Output the [x, y] coordinate of the center of the cell containing the given text.  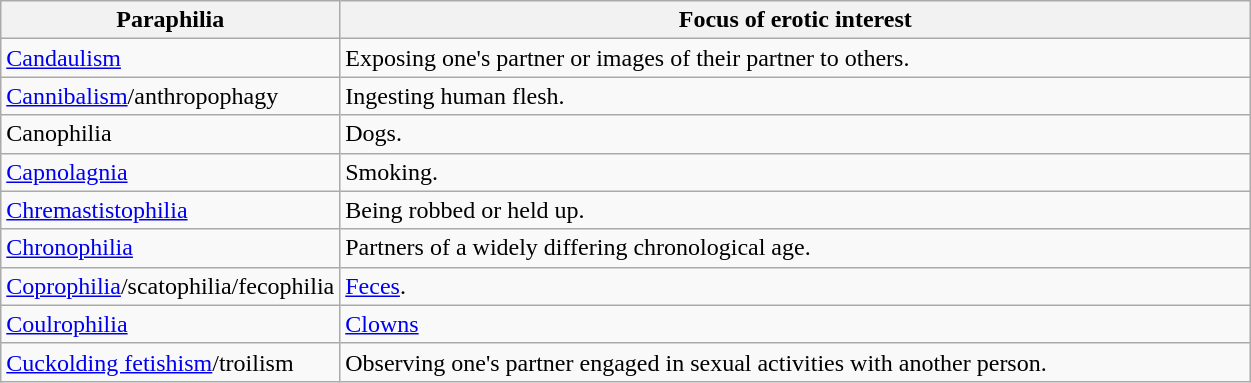
Canophilia [170, 134]
Feces. [796, 286]
Chremastistophilia [170, 210]
Coprophilia/scatophilia/fecophilia [170, 286]
Observing one's partner engaged in sexual activities with another person. [796, 362]
Being robbed or held up. [796, 210]
Cuckolding fetishism/troilism [170, 362]
Cannibalism/anthropophagy [170, 96]
Capnolagnia [170, 172]
Focus of erotic interest [796, 20]
Ingesting human flesh. [796, 96]
Partners of a widely differing chronological age. [796, 248]
Candaulism [170, 58]
Paraphilia [170, 20]
Clowns [796, 324]
Coulrophilia [170, 324]
Smoking. [796, 172]
Chronophilia [170, 248]
Dogs. [796, 134]
Exposing one's partner or images of their partner to others. [796, 58]
